Search for the cell housing the specified text and yield its [X, Y] center coordinate. 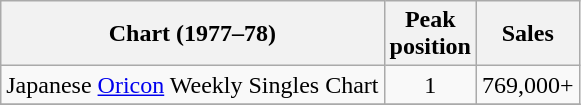
Japanese Oricon Weekly Singles Chart [192, 85]
Sales [528, 34]
1 [430, 85]
769,000+ [528, 85]
Peakposition [430, 34]
Chart (1977–78) [192, 34]
